Determine the [X, Y] coordinate at the center of the cell enclosing the given text.  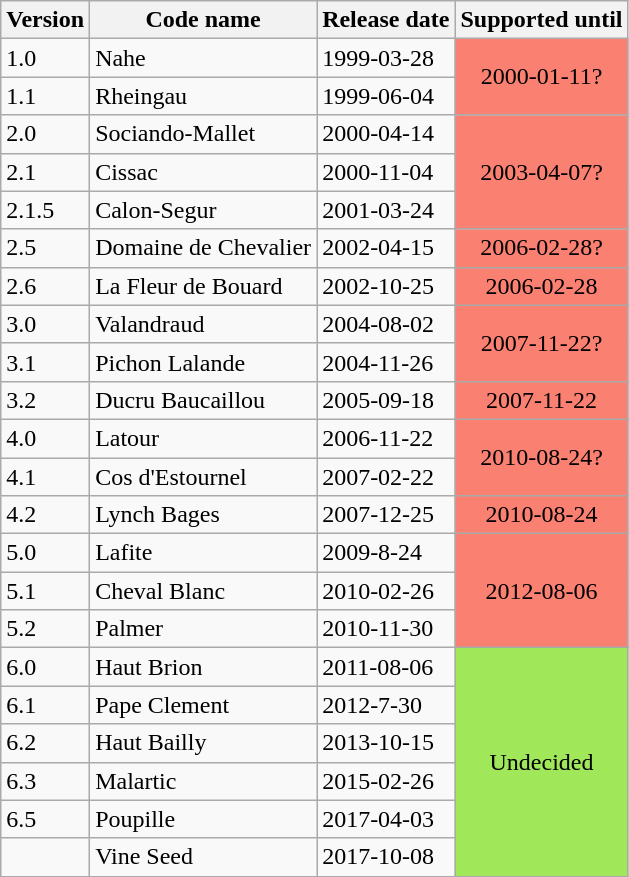
2006-11-22 [386, 438]
2013-10-15 [386, 743]
2012-7-30 [386, 705]
Poupille [204, 819]
Undecided [542, 762]
2007-12-25 [386, 515]
2006-02-28? [542, 248]
Latour [204, 438]
5.0 [46, 553]
Version [46, 20]
5.1 [46, 591]
1999-06-04 [386, 96]
2.0 [46, 134]
2015-02-26 [386, 781]
2010-08-24? [542, 457]
6.0 [46, 667]
La Fleur de Bouard [204, 286]
1.0 [46, 58]
2009-8-24 [386, 553]
6.2 [46, 743]
4.2 [46, 515]
2007-02-22 [386, 477]
6.5 [46, 819]
Palmer [204, 629]
2001-03-24 [386, 210]
6.3 [46, 781]
Vine Seed [204, 857]
3.2 [46, 400]
Code name [204, 20]
4.0 [46, 438]
2007-11-22 [542, 400]
1.1 [46, 96]
Lafite [204, 553]
2000-04-14 [386, 134]
Malartic [204, 781]
Pichon Lalande [204, 362]
2000-01-11? [542, 77]
5.2 [46, 629]
Domaine de Chevalier [204, 248]
Haut Bailly [204, 743]
2010-11-30 [386, 629]
2004-11-26 [386, 362]
Sociando-Mallet [204, 134]
2007-11-22? [542, 343]
4.1 [46, 477]
2017-04-03 [386, 819]
2.5 [46, 248]
2002-10-25 [386, 286]
2003-04-07? [542, 172]
3.1 [46, 362]
2010-02-26 [386, 591]
2012-08-06 [542, 591]
Ducru Baucaillou [204, 400]
Cos d'Estournel [204, 477]
2.1 [46, 172]
2.6 [46, 286]
Release date [386, 20]
6.1 [46, 705]
Rheingau [204, 96]
1999-03-28 [386, 58]
2011-08-06 [386, 667]
Valandraud [204, 324]
2017-10-08 [386, 857]
3.0 [46, 324]
2002-04-15 [386, 248]
2005-09-18 [386, 400]
Supported until [542, 20]
2006-02-28 [542, 286]
Pape Clement [204, 705]
Haut Brion [204, 667]
2010-08-24 [542, 515]
2000-11-04 [386, 172]
Cissac [204, 172]
2.1.5 [46, 210]
Lynch Bages [204, 515]
Cheval Blanc [204, 591]
Nahe [204, 58]
2004-08-02 [386, 324]
Calon-Segur [204, 210]
